Output the (x, y) coordinate of the center of the cell containing the given text.  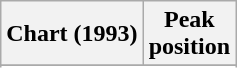
Peakposition (189, 34)
Chart (1993) (72, 34)
